Locate the cell with the specified text and output its (X, Y) center coordinate. 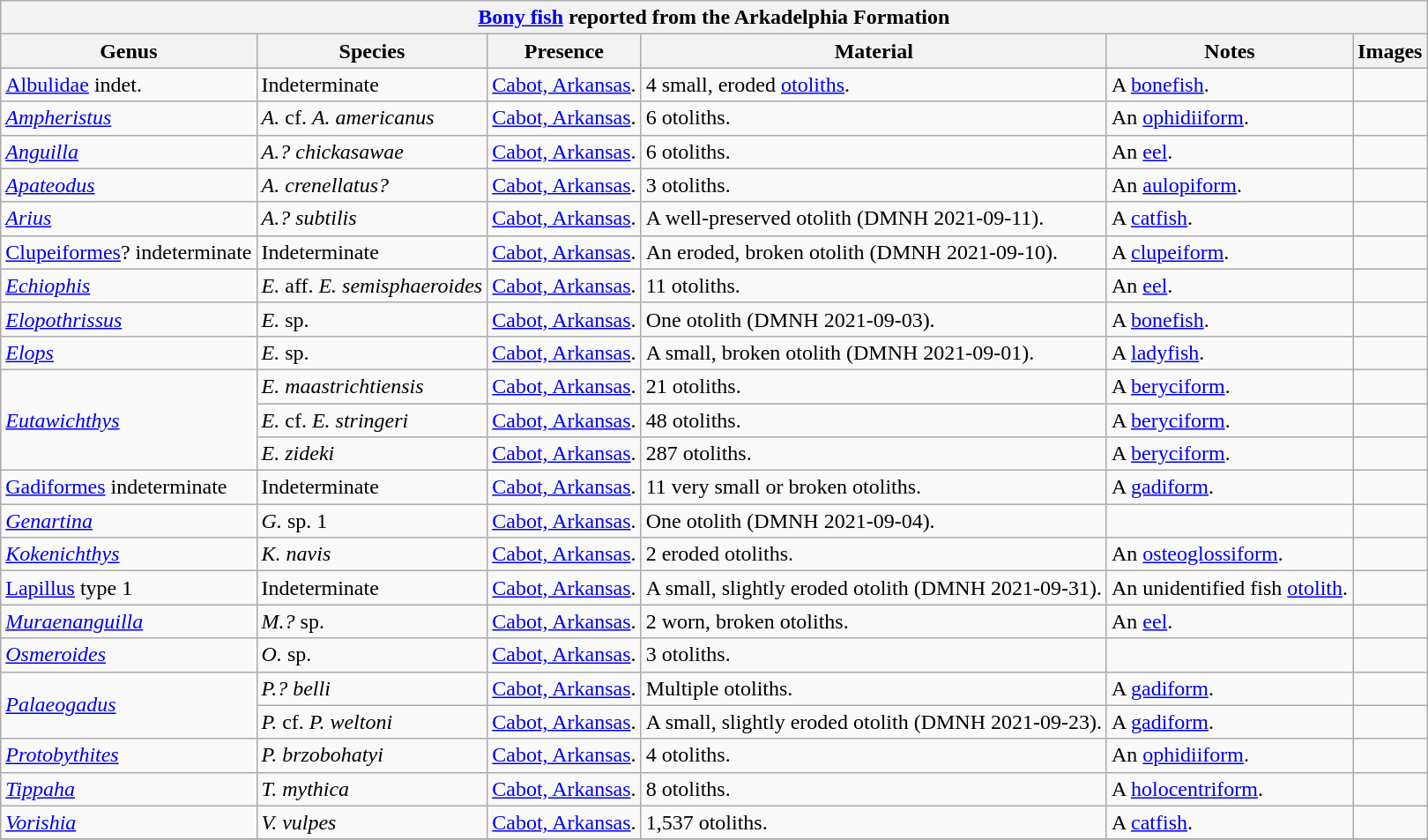
Notes (1229, 51)
11 very small or broken otoliths. (874, 487)
2 eroded otoliths. (874, 554)
Genartina (129, 521)
E. aff. E. semisphaeroides (372, 286)
Elops (129, 353)
V. vulpes (372, 822)
E. cf. E. stringeri (372, 420)
T. mythica (372, 789)
Kokenichthys (129, 554)
1,537 otoliths. (874, 822)
Clupeiformes? indeterminate (129, 252)
Palaeogadus (129, 705)
O. sp. (372, 655)
Apateodus (129, 185)
P.? belli (372, 688)
8 otoliths. (874, 789)
G. sp. 1 (372, 521)
Protobythites (129, 755)
A.? subtilis (372, 219)
Osmeroides (129, 655)
An osteoglossiform. (1229, 554)
E. zideki (372, 454)
P. brzobohatyi (372, 755)
K. navis (372, 554)
Elopothrissus (129, 319)
An unidentified fish otolith. (1229, 588)
Gadiformes indeterminate (129, 487)
M.? sp. (372, 621)
A. cf. A. americanus (372, 118)
2 worn, broken otoliths. (874, 621)
21 otoliths. (874, 386)
A holocentriform. (1229, 789)
Material (874, 51)
Albulidae indet. (129, 85)
Vorishia (129, 822)
One otolith (DMNH 2021-09-04). (874, 521)
E. maastrichtiensis (372, 386)
Genus (129, 51)
Muraenanguilla (129, 621)
Images (1390, 51)
Ampheristus (129, 118)
Eutawichthys (129, 420)
A small, slightly eroded otolith (DMNH 2021-09-31). (874, 588)
Presence (564, 51)
A small, broken otolith (DMNH 2021-09-01). (874, 353)
4 otoliths. (874, 755)
Arius (129, 219)
An aulopiform. (1229, 185)
An eroded, broken otolith (DMNH 2021-09-10). (874, 252)
P. cf. P. weltoni (372, 722)
Lapillus type 1 (129, 588)
11 otoliths. (874, 286)
A ladyfish. (1229, 353)
A clupeiform. (1229, 252)
A small, slightly eroded otolith (DMNH 2021-09-23). (874, 722)
Echiophis (129, 286)
Species (372, 51)
A. crenellatus? (372, 185)
Anguilla (129, 152)
48 otoliths. (874, 420)
A well-preserved otolith (DMNH 2021-09-11). (874, 219)
Tippaha (129, 789)
287 otoliths. (874, 454)
A.? chickasawae (372, 152)
Multiple otoliths. (874, 688)
One otolith (DMNH 2021-09-03). (874, 319)
Bony fish reported from the Arkadelphia Formation (714, 18)
4 small, eroded otoliths. (874, 85)
